Output the [X, Y] coordinate of the center of the cell containing the given text.  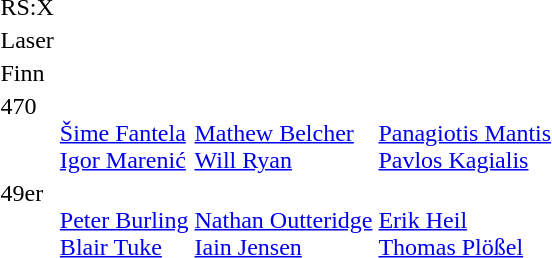
Šime FantelaIgor Marenić [124, 133]
Mathew BelcherWill Ryan [284, 133]
